Search for the cell housing the specified text and yield its (x, y) center coordinate. 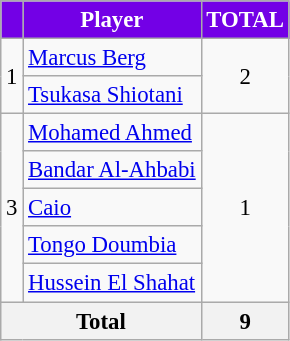
9 (245, 321)
Mohamed Ahmed (112, 133)
Marcus Berg (112, 58)
Caio (112, 208)
2 (245, 76)
TOTAL (245, 20)
Total (101, 321)
Bandar Al-Ahbabi (112, 170)
3 (12, 208)
Tongo Doumbia (112, 245)
Hussein El Shahat (112, 283)
Player (112, 20)
Tsukasa Shiotani (112, 95)
